Find where the given text appears and provide that cell's center as [x, y] coordinate. 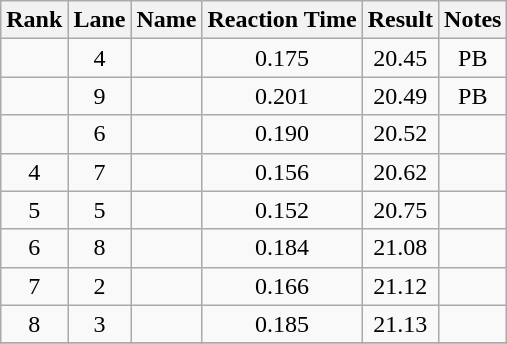
Result [400, 20]
0.152 [282, 210]
2 [100, 286]
0.201 [282, 96]
0.185 [282, 324]
0.184 [282, 248]
20.52 [400, 134]
Rank [34, 20]
Notes [473, 20]
20.75 [400, 210]
3 [100, 324]
21.08 [400, 248]
0.175 [282, 58]
20.45 [400, 58]
20.49 [400, 96]
21.13 [400, 324]
21.12 [400, 286]
Reaction Time [282, 20]
0.156 [282, 172]
0.190 [282, 134]
0.166 [282, 286]
20.62 [400, 172]
Lane [100, 20]
Name [166, 20]
9 [100, 96]
